Capture the cell that displays the provided text and extract its [X, Y] central coordinate. 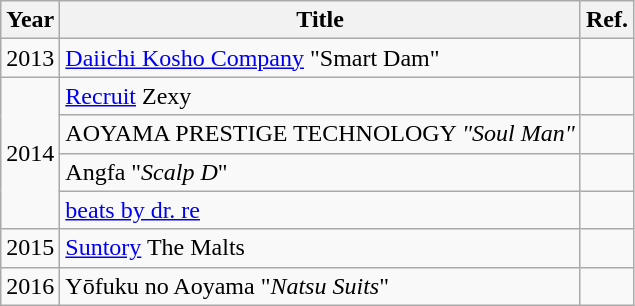
Angfa "Scalp D" [320, 172]
AOYAMA PRESTIGE TECHNOLOGY "Soul Man" [320, 134]
Recruit Zexy [320, 96]
Daiichi Kosho Company "Smart Dam" [320, 58]
Suntory The Malts [320, 248]
2014 [30, 153]
Title [320, 20]
2016 [30, 286]
Ref. [606, 20]
2013 [30, 58]
2015 [30, 248]
beats by dr. re [320, 210]
Year [30, 20]
Yōfuku no Aoyama "Natsu Suits" [320, 286]
